Return [x, y] of the center of cell containing provided text 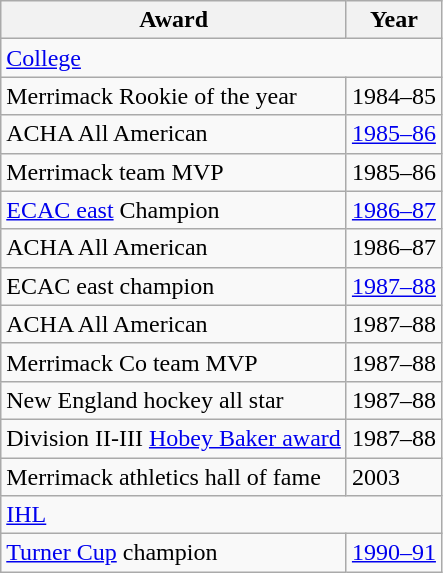
ECAC east Champion [174, 210]
College [222, 58]
Merrimack Co team MVP [174, 362]
Award [174, 20]
ECAC east champion [174, 286]
Division II-III Hobey Baker award [174, 438]
New England hockey all star [174, 400]
Merrimack athletics hall of fame [174, 477]
1990–91 [394, 553]
Merrimack Rookie of the year [174, 96]
Year [394, 20]
IHL [222, 515]
2003 [394, 477]
Turner Cup champion [174, 553]
Merrimack team MVP [174, 172]
1984–85 [394, 96]
